Locate the cell with the specified text and output its (x, y) center coordinate. 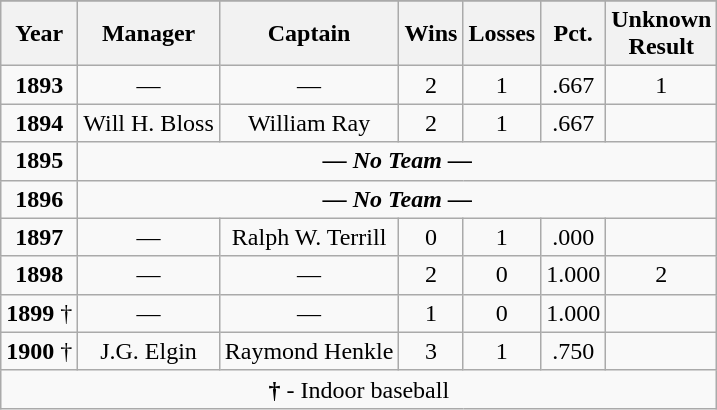
1895 (40, 161)
† - Indoor baseball (359, 389)
Ralph W. Terrill (309, 237)
J.G. Elgin (148, 351)
1900 † (40, 351)
1893 (40, 85)
1894 (40, 123)
1896 (40, 199)
UnknownResult (662, 34)
Losses (502, 34)
.000 (574, 237)
Manager (148, 34)
Year (40, 34)
1899 † (40, 313)
.750 (574, 351)
Pct. (574, 34)
1898 (40, 275)
3 (431, 351)
Will H. Bloss (148, 123)
Captain (309, 34)
1897 (40, 237)
Raymond Henkle (309, 351)
William Ray (309, 123)
Wins (431, 34)
